Scan for the cell matching the given text and deliver its (X, Y) coordinate at center. 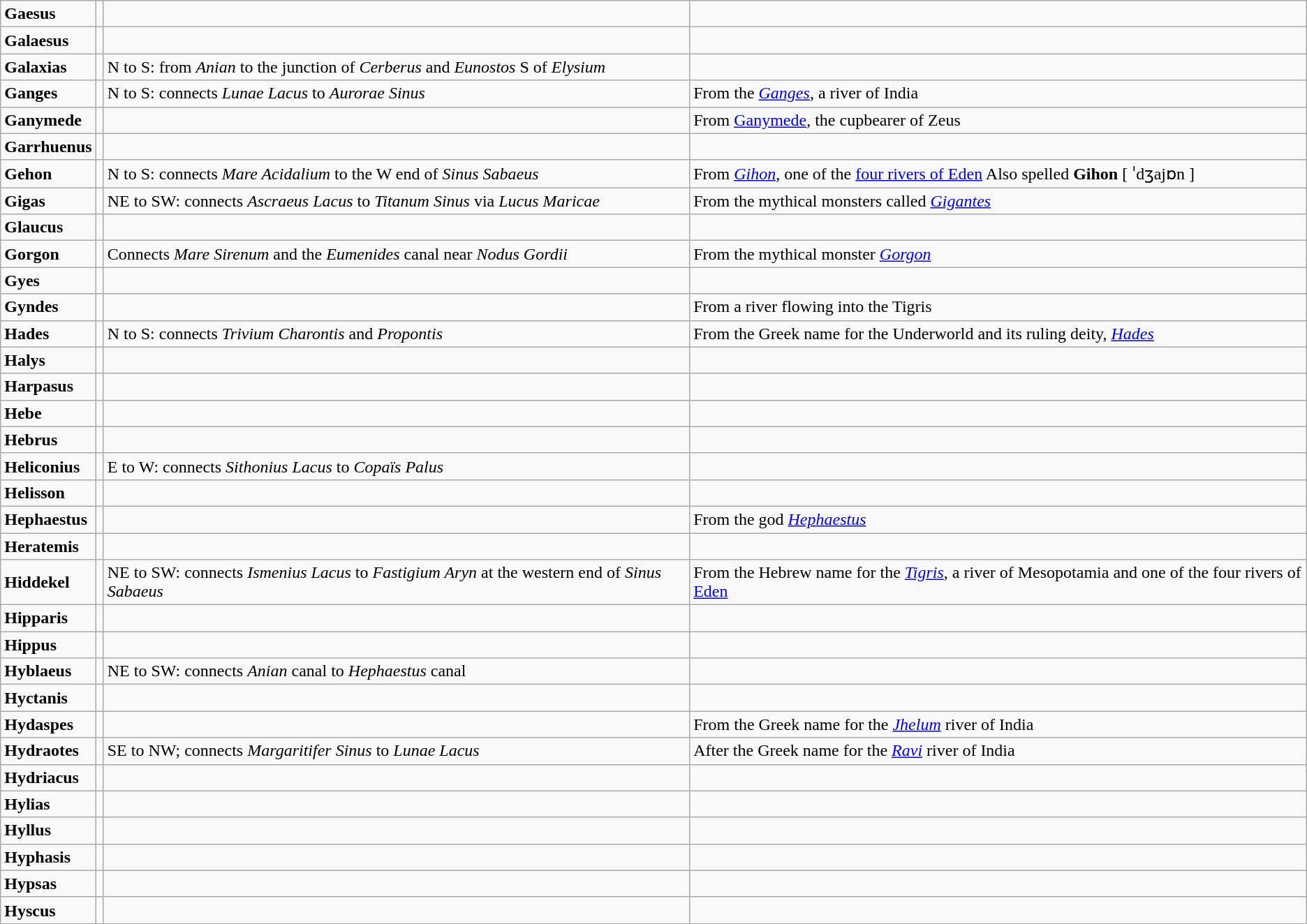
Hyllus (48, 830)
Hebrus (48, 440)
Halys (48, 360)
N to S: connects Trivium Charontis and Propontis (397, 334)
Garrhuenus (48, 147)
N to S: connects Mare Acidalium to the W end of Sinus Sabaeus (397, 174)
Connects Mare Sirenum and the Eumenides canal near Nodus Gordii (397, 254)
NE to SW: connects Ascraeus Lacus to Titanum Sinus via Lucus Maricae (397, 201)
Hydriacus (48, 777)
From the Greek name for the Underworld and its ruling deity, Hades (998, 334)
Gaesus (48, 14)
From Gihon, one of the four rivers of Eden Also spelled Gihon [ ˈdʒajɒn ] (998, 174)
Gyndes (48, 307)
NE to SW: connects Ismenius Lacus to Fastigium Aryn at the western end of Sinus Sabaeus (397, 582)
From the Greek name for the Jhelum river of India (998, 724)
From Ganymede, the cupbearer of Zeus (998, 120)
Hephaestus (48, 519)
Ganges (48, 94)
N to S: connects Lunae Lacus to Aurorae Sinus (397, 94)
Helisson (48, 493)
After the Greek name for the Ravi river of India (998, 751)
From the mythical monsters called Gigantes (998, 201)
Gorgon (48, 254)
From the Ganges, a river of India (998, 94)
From a river flowing into the Tigris (998, 307)
Heratemis (48, 546)
Hippus (48, 645)
Harpasus (48, 387)
Gyes (48, 281)
Hebe (48, 413)
E to W: connects Sithonius Lacus to Copaïs Palus (397, 466)
Heliconius (48, 466)
Hydaspes (48, 724)
Galaxias (48, 67)
SE to NW; connects Margaritifer Sinus to Lunae Lacus (397, 751)
From the mythical monster Gorgon (998, 254)
Hiddekel (48, 582)
N to S: from Anian to the junction of Cerberus and Eunostos S of Elysium (397, 67)
Gigas (48, 201)
Glaucus (48, 228)
Hades (48, 334)
Hipparis (48, 618)
Ganymede (48, 120)
Galaesus (48, 40)
Gehon (48, 174)
From the Hebrew name for the Tigris, a river of Mesopotamia and one of the four rivers of Eden (998, 582)
NE to SW: connects Anian canal to Hephaestus canal (397, 671)
Hyphasis (48, 857)
From the god Hephaestus (998, 519)
Hyblaeus (48, 671)
Hyscus (48, 910)
Hydraotes (48, 751)
Hylias (48, 804)
Hyctanis (48, 698)
Hypsas (48, 884)
